Capture the cell that displays the provided text and extract its (X, Y) central coordinate. 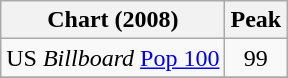
99 (256, 58)
Chart (2008) (113, 20)
Peak (256, 20)
US Billboard Pop 100 (113, 58)
